Determine the (x, y) coordinate at the center of the cell enclosing the given text.  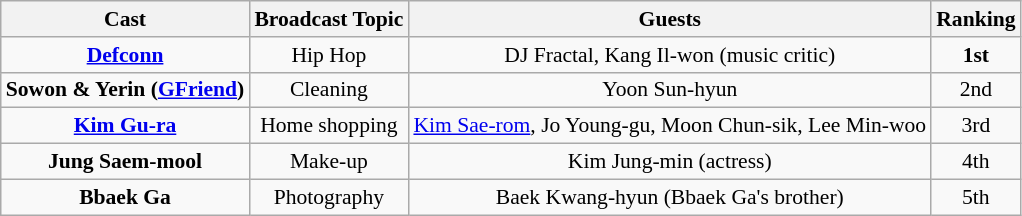
Broadcast Topic (328, 19)
Kim Sae-rom, Jo Young-gu, Moon Chun-sik, Lee Min-woo (670, 126)
Guests (670, 19)
Baek Kwang-hyun (Bbaek Ga's brother) (670, 197)
Bbaek Ga (126, 197)
Jung Saem-mool (126, 162)
5th (976, 197)
Photography (328, 197)
1st (976, 55)
Home shopping (328, 126)
DJ Fractal, Kang Il-won (music critic) (670, 55)
Sowon & Yerin (GFriend) (126, 90)
Make-up (328, 162)
Kim Gu-ra (126, 126)
Yoon Sun-hyun (670, 90)
Defconn (126, 55)
Hip Hop (328, 55)
3rd (976, 126)
Kim Jung-min (actress) (670, 162)
Cast (126, 19)
2nd (976, 90)
Ranking (976, 19)
4th (976, 162)
Cleaning (328, 90)
